Extract the [X, Y] coordinate from the center of the cell holding the provided text.  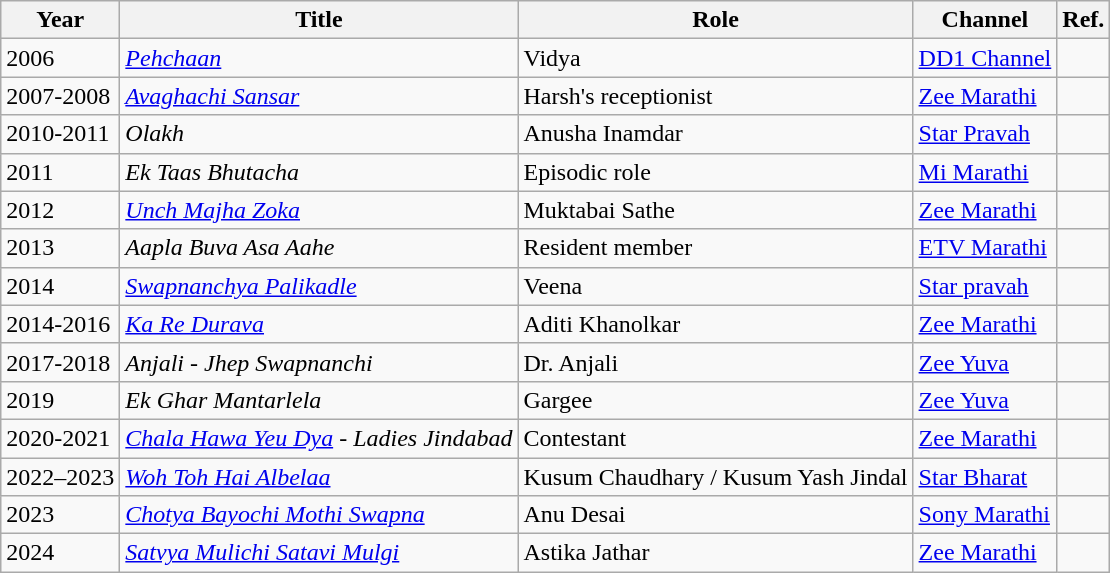
DD1 Channel [985, 58]
Ref. [1084, 20]
Vidya [716, 58]
Olakh [319, 134]
2023 [60, 515]
Mi Marathi [985, 172]
2017-2018 [60, 362]
Harsh's receptionist [716, 96]
Aapla Buva Asa Aahe [319, 248]
2006 [60, 58]
2007-2008 [60, 96]
Role [716, 20]
Unch Majha Zoka [319, 210]
Year [60, 20]
2020-2021 [60, 438]
Chala Hawa Yeu Dya - Ladies Jindabad [319, 438]
Contestant [716, 438]
2011 [60, 172]
Anu Desai [716, 515]
Channel [985, 20]
2010-2011 [60, 134]
Episodic role [716, 172]
Muktabai Sathe [716, 210]
Astika Jathar [716, 553]
Aditi Khanolkar [716, 324]
Ka Re Durava [319, 324]
Chotya Bayochi Mothi Swapna [319, 515]
2024 [60, 553]
Anusha Inamdar [716, 134]
Dr. Anjali [716, 362]
Ek Ghar Mantarlela [319, 400]
Sony Marathi [985, 515]
2013 [60, 248]
Ek Taas Bhutacha [319, 172]
Swapnanchya Palikadle [319, 286]
2014 [60, 286]
Pehchaan [319, 58]
Title [319, 20]
Avaghachi Sansar [319, 96]
Anjali - Jhep Swapnanchi [319, 362]
Star pravah [985, 286]
2019 [60, 400]
ETV Marathi [985, 248]
Gargee [716, 400]
Resident member [716, 248]
Kusum Chaudhary / Kusum Yash Jindal [716, 477]
Star Bharat [985, 477]
Star Pravah [985, 134]
2012 [60, 210]
Satvya Mulichi Satavi Mulgi [319, 553]
Veena [716, 286]
2014-2016 [60, 324]
Woh Toh Hai Albelaa [319, 477]
2022–2023 [60, 477]
